For the text-containing cell, return its midpoint in (x, y) coordinate format. 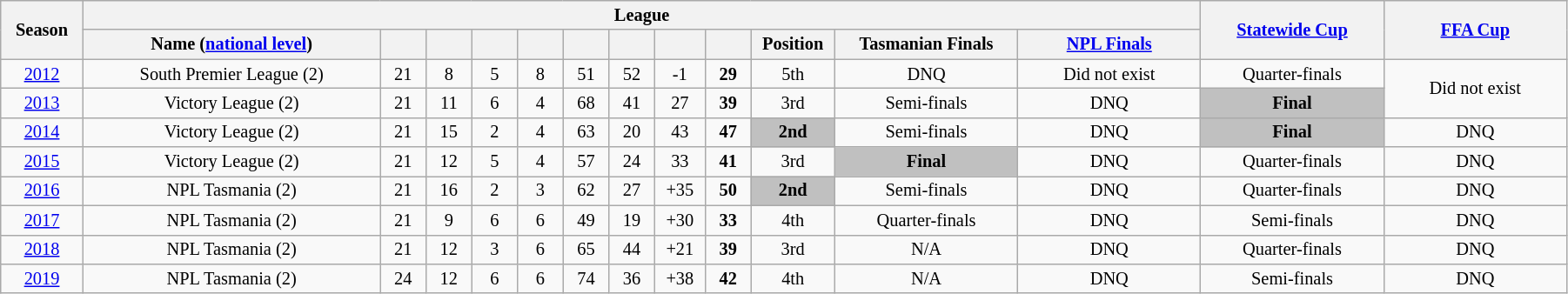
Season (42, 30)
63 (586, 132)
2015 (42, 162)
Statewide Cup (1292, 30)
51 (586, 74)
Position (793, 44)
44 (632, 250)
2012 (42, 74)
2013 (42, 103)
62 (586, 190)
South Premier League (2) (231, 74)
36 (632, 278)
49 (586, 220)
5th (793, 74)
57 (586, 162)
20 (632, 132)
+38 (680, 278)
2014 (42, 132)
29 (727, 74)
Name (national level) (231, 44)
68 (586, 103)
65 (586, 250)
2017 (42, 220)
NPL Finals (1109, 44)
2018 (42, 250)
-1 (680, 74)
52 (632, 74)
FFA Cup (1475, 30)
74 (586, 278)
9 (449, 220)
+35 (680, 190)
50 (727, 190)
+30 (680, 220)
+21 (680, 250)
2019 (42, 278)
43 (680, 132)
11 (449, 103)
19 (632, 220)
42 (727, 278)
2016 (42, 190)
47 (727, 132)
16 (449, 190)
League (642, 15)
Tasmanian Finals (926, 44)
15 (449, 132)
